For the text-containing cell, return its midpoint in (x, y) coordinate format. 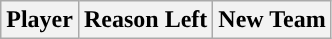
Reason Left (145, 20)
New Team (272, 20)
Player (40, 20)
